Scan for the cell matching the given text and deliver its (x, y) coordinate at center. 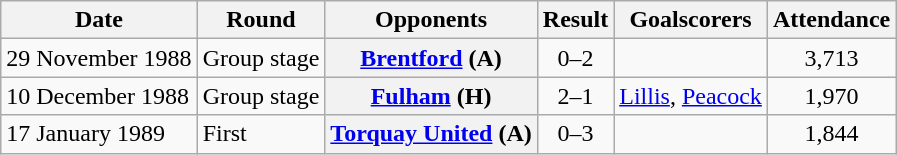
0–2 (575, 58)
Result (575, 20)
1,844 (831, 134)
Fulham (H) (431, 96)
Lillis, Peacock (691, 96)
10 December 1988 (99, 96)
Goalscorers (691, 20)
Opponents (431, 20)
1,970 (831, 96)
0–3 (575, 134)
Date (99, 20)
17 January 1989 (99, 134)
2–1 (575, 96)
3,713 (831, 58)
Round (261, 20)
Attendance (831, 20)
Brentford (A) (431, 58)
First (261, 134)
Torquay United (A) (431, 134)
29 November 1988 (99, 58)
